Scan for the cell matching the given text and deliver its (X, Y) coordinate at center. 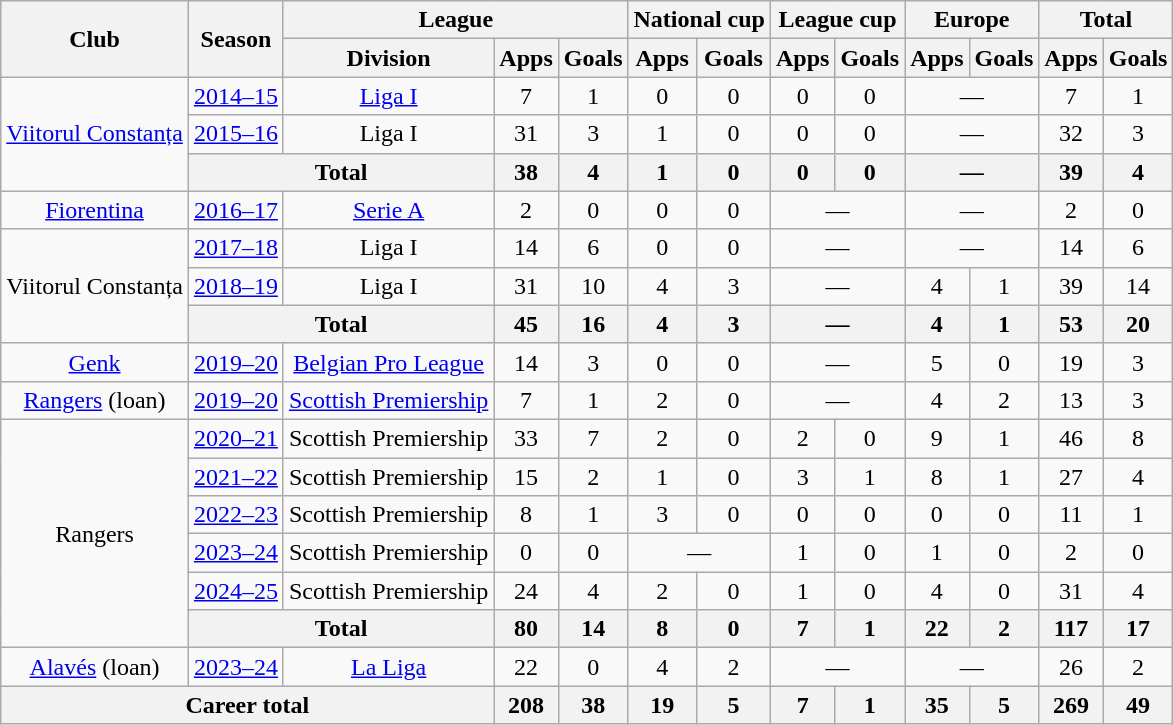
11 (1071, 515)
Fiorentina (95, 210)
League (456, 20)
Division (388, 58)
2015–16 (236, 134)
35 (937, 705)
2017–18 (236, 248)
National cup (699, 20)
2021–22 (236, 477)
9 (937, 438)
Career total (248, 705)
45 (526, 324)
Alavés (loan) (95, 667)
Rangers (loan) (95, 400)
Europe (972, 20)
League cup (837, 20)
10 (593, 286)
Club (95, 39)
80 (526, 629)
2024–25 (236, 591)
2016–17 (236, 210)
2014–15 (236, 96)
La Liga (388, 667)
32 (1071, 134)
24 (526, 591)
Season (236, 39)
46 (1071, 438)
13 (1071, 400)
53 (1071, 324)
20 (1138, 324)
2020–21 (236, 438)
33 (526, 438)
Genk (95, 362)
49 (1138, 705)
2022–23 (236, 515)
16 (593, 324)
Belgian Pro League (388, 362)
15 (526, 477)
Rangers (95, 533)
2018–19 (236, 286)
208 (526, 705)
269 (1071, 705)
26 (1071, 667)
Serie A (388, 210)
117 (1071, 629)
27 (1071, 477)
17 (1138, 629)
